Provide the (X, Y) coordinate of the cell's center where the given text is located.  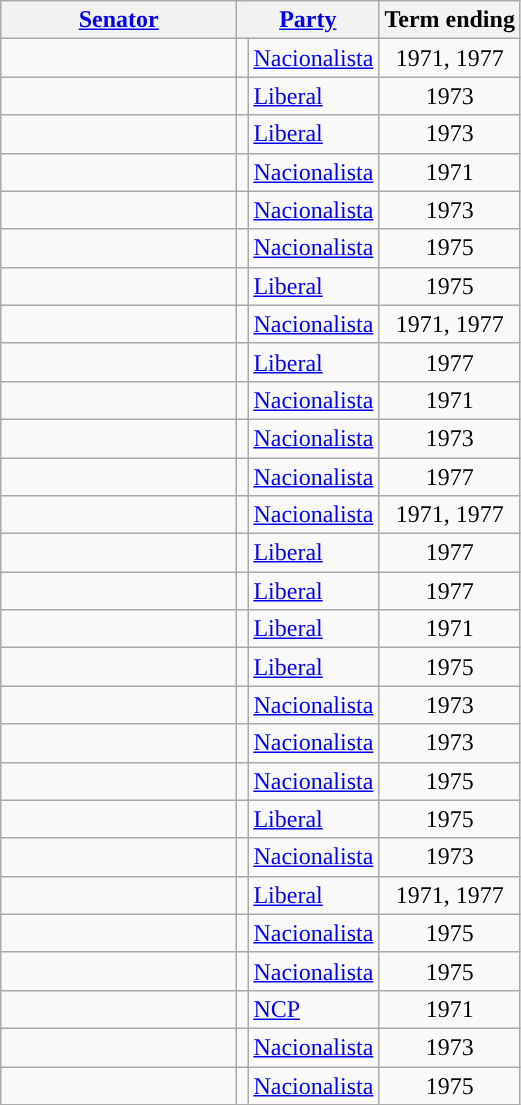
Senator (119, 20)
Term ending (450, 20)
NCP (314, 1009)
Party (308, 20)
